Output the (x, y) coordinate of the center of the cell containing the given text.  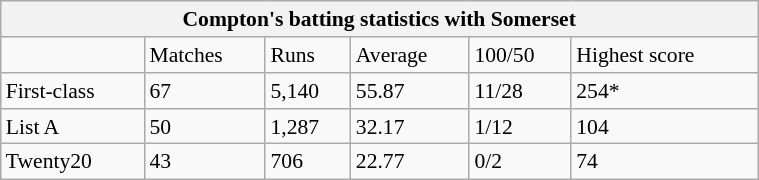
32.17 (410, 126)
Highest score (664, 55)
Compton's batting statistics with Somerset (380, 19)
Twenty20 (73, 162)
254* (664, 91)
5,140 (308, 91)
List A (73, 126)
Average (410, 55)
55.87 (410, 91)
First-class (73, 91)
Matches (204, 55)
11/28 (520, 91)
50 (204, 126)
Runs (308, 55)
100/50 (520, 55)
104 (664, 126)
43 (204, 162)
67 (204, 91)
1,287 (308, 126)
0/2 (520, 162)
74 (664, 162)
22.77 (410, 162)
706 (308, 162)
1/12 (520, 126)
